Find where the given text appears and provide that cell's center as (X, Y) coordinate. 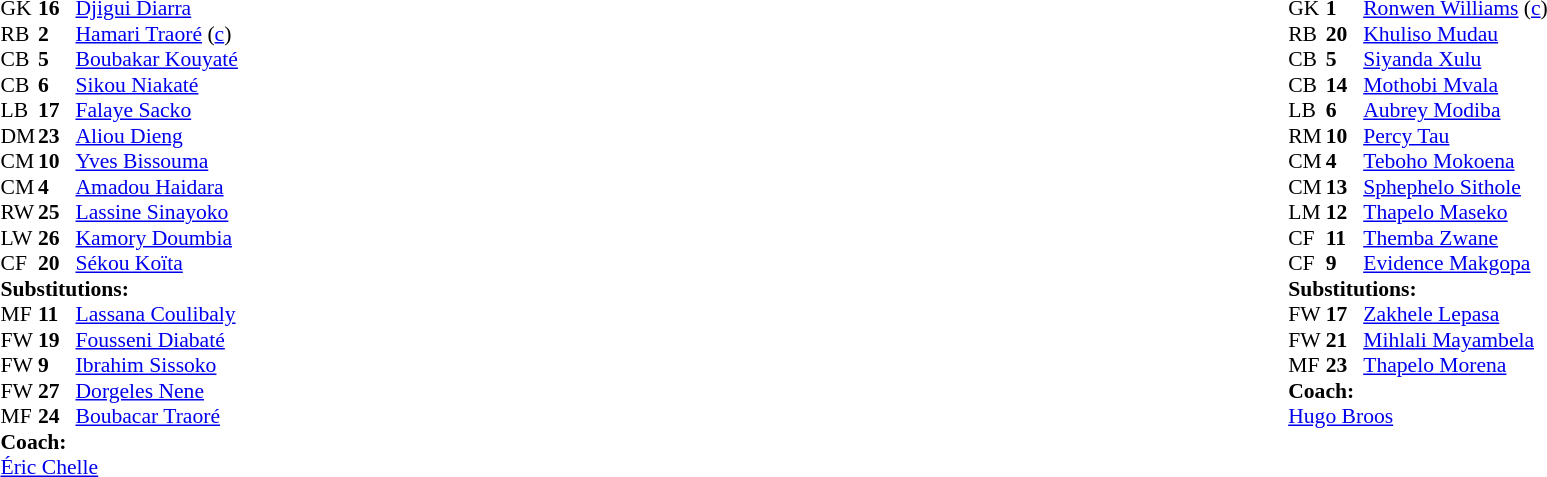
Substitutions: (118, 289)
LM (1307, 213)
Aliou Dieng (157, 136)
Lassana Coulibaly (157, 315)
Ibrahim Sissoko (157, 365)
DM (19, 136)
RW (19, 213)
27 (57, 391)
12 (1345, 213)
19 (57, 340)
Sékou Koïta (157, 263)
Boubakar Kouyaté (157, 59)
Sikou Niakaté (157, 85)
Kamory Doumbia (157, 238)
LW (19, 238)
14 (1345, 85)
Boubacar Traoré (157, 417)
RM (1307, 136)
Hamari Traoré (c) (157, 34)
Falaye Sacko (157, 111)
26 (57, 238)
Dorgeles Nene (157, 391)
24 (57, 417)
Coach: (118, 442)
Fousseni Diabaté (157, 340)
21 (1345, 340)
25 (57, 213)
2 (57, 34)
Lassine Sinayoko (157, 213)
Amadou Haidara (157, 187)
13 (1345, 187)
Yves Bissouma (157, 161)
